For the text-containing cell, return its midpoint in (X, Y) coordinate format. 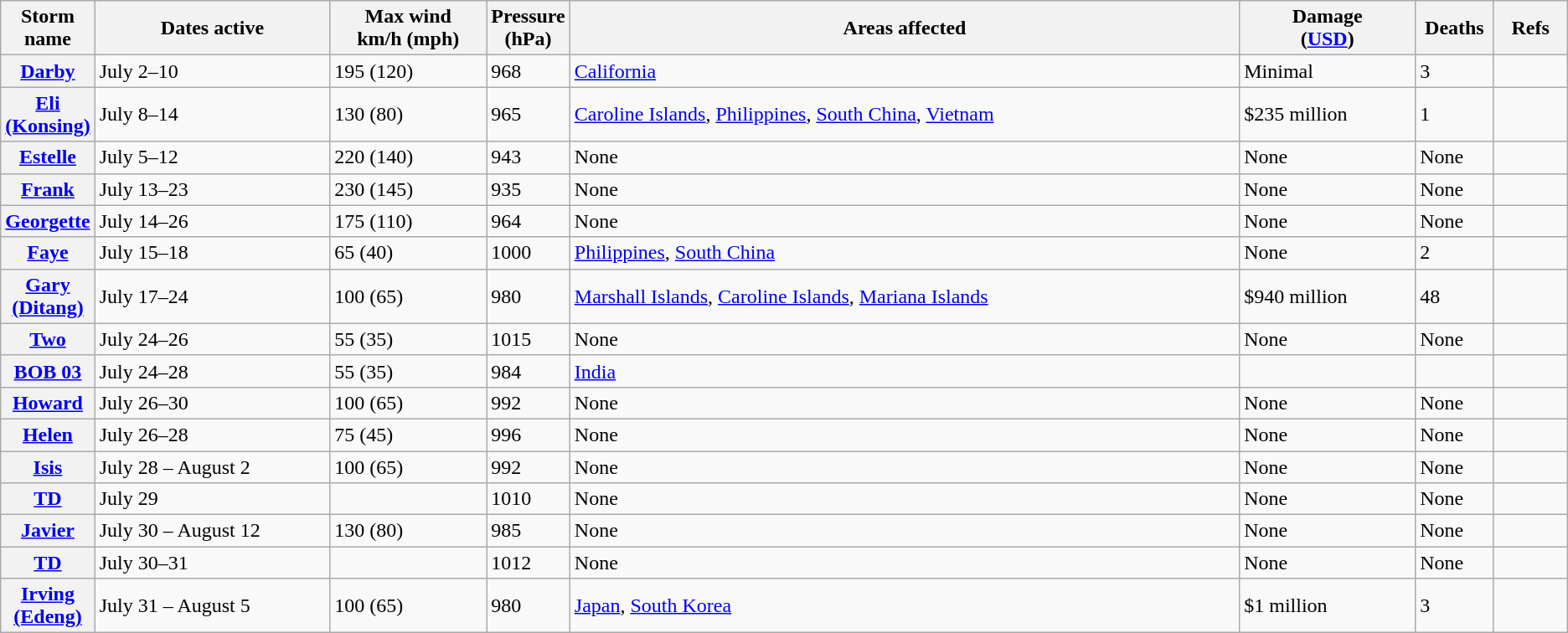
California (905, 71)
968 (528, 71)
Helen (48, 435)
July 14–26 (213, 221)
July 26–28 (213, 435)
Pressure(hPa) (528, 28)
1010 (528, 499)
July 8–14 (213, 114)
1 (1455, 114)
Japan, South Korea (905, 606)
$940 million (1328, 296)
943 (528, 157)
July 17–24 (213, 296)
Gary (Ditang) (48, 296)
195 (120) (409, 71)
Frank (48, 189)
75 (45) (409, 435)
July 28 – August 2 (213, 466)
1015 (528, 339)
July 24–28 (213, 371)
Irving (Edeng) (48, 606)
175 (110) (409, 221)
Philippines, South China (905, 253)
July 30–31 (213, 563)
Damage(USD) (1328, 28)
Areas affected (905, 28)
BOB 03 (48, 371)
$1 million (1328, 606)
Javier (48, 531)
Two (48, 339)
230 (145) (409, 189)
Marshall Islands, Caroline Islands, Mariana Islands (905, 296)
965 (528, 114)
July 2–10 (213, 71)
July 31 – August 5 (213, 606)
Georgette (48, 221)
Howard (48, 403)
July 29 (213, 499)
Faye (48, 253)
July 26–30 (213, 403)
65 (40) (409, 253)
Refs (1530, 28)
Eli (Konsing) (48, 114)
Estelle (48, 157)
Caroline Islands, Philippines, South China, Vietnam (905, 114)
935 (528, 189)
Max windkm/h (mph) (409, 28)
July 5–12 (213, 157)
$235 million (1328, 114)
964 (528, 221)
Isis (48, 466)
220 (140) (409, 157)
July 24–26 (213, 339)
2 (1455, 253)
July 13–23 (213, 189)
Minimal (1328, 71)
July 30 – August 12 (213, 531)
996 (528, 435)
1000 (528, 253)
Dates active (213, 28)
985 (528, 531)
984 (528, 371)
48 (1455, 296)
July 15–18 (213, 253)
1012 (528, 563)
Deaths (1455, 28)
Storm name (48, 28)
India (905, 371)
Darby (48, 71)
